Output the [X, Y] coordinate of the center of the cell containing the given text.  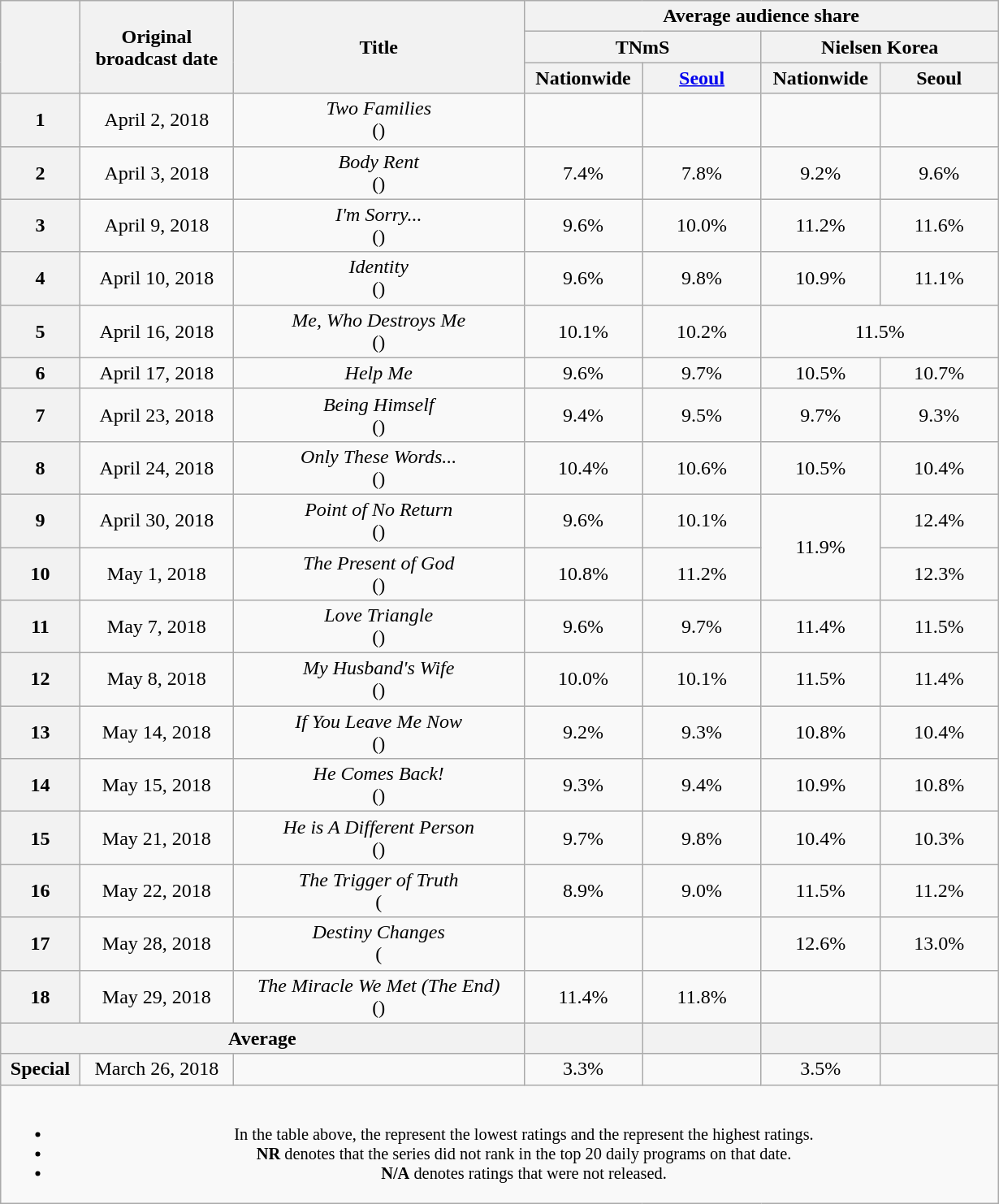
May 7, 2018 [156, 627]
7.4% [583, 172]
8.9% [583, 890]
If You Leave Me Now() [378, 733]
4 [41, 278]
April 17, 2018 [156, 373]
April 3, 2018 [156, 172]
Destiny Changes( [378, 944]
3 [41, 226]
April 23, 2018 [156, 414]
10.3% [939, 838]
TNmS [642, 47]
11.1% [939, 278]
17 [41, 944]
7 [41, 414]
3.3% [583, 1069]
Average [262, 1038]
Point of No Return() [378, 520]
9.0% [702, 890]
April 30, 2018 [156, 520]
May 8, 2018 [156, 679]
12.3% [939, 574]
1 [41, 120]
April 10, 2018 [156, 278]
13.0% [939, 944]
May 14, 2018 [156, 733]
10 [41, 574]
5 [41, 331]
11 [41, 627]
Identity() [378, 278]
May 28, 2018 [156, 944]
Being Himself() [378, 414]
13 [41, 733]
9.5% [702, 414]
Nielsen Korea [880, 47]
The Present of God() [378, 574]
Me, Who Destroys Me() [378, 331]
8 [41, 468]
May 29, 2018 [156, 996]
12 [41, 679]
Help Me [378, 373]
The Miracle We Met (The End)() [378, 996]
10.2% [702, 331]
Two Families() [378, 120]
March 26, 2018 [156, 1069]
18 [41, 996]
April 16, 2018 [156, 331]
May 21, 2018 [156, 838]
Special [41, 1069]
May 22, 2018 [156, 890]
11.6% [939, 226]
The Trigger of Truth( [378, 890]
14 [41, 785]
May 1, 2018 [156, 574]
6 [41, 373]
He Comes Back!() [378, 785]
He is A Different Person() [378, 838]
Average audience share [761, 16]
12.4% [939, 520]
April 2, 2018 [156, 120]
2 [41, 172]
Love Triangle() [378, 627]
3.5% [820, 1069]
9 [41, 520]
15 [41, 838]
16 [41, 890]
10.6% [702, 468]
Title [378, 47]
April 9, 2018 [156, 226]
I'm Sorry...() [378, 226]
Originalbroadcast date [156, 47]
11.9% [820, 547]
April 24, 2018 [156, 468]
11.8% [702, 996]
May 15, 2018 [156, 785]
Only These Words...() [378, 468]
My Husband's Wife() [378, 679]
12.6% [820, 944]
10.7% [939, 373]
Body Rent() [378, 172]
7.8% [702, 172]
